From the cell containing the given text, extract its center point as (X, Y) coordinate. 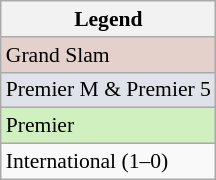
International (1–0) (108, 162)
Grand Slam (108, 55)
Premier (108, 126)
Legend (108, 19)
Premier M & Premier 5 (108, 90)
